For the text-containing cell, return its midpoint in [x, y] coordinate format. 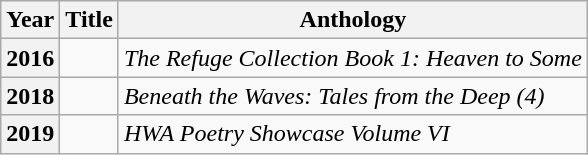
2016 [30, 58]
2019 [30, 134]
Title [90, 20]
HWA Poetry Showcase Volume VI [352, 134]
The Refuge Collection Book 1: Heaven to Some [352, 58]
Beneath the Waves: Tales from the Deep (4) [352, 96]
Year [30, 20]
2018 [30, 96]
Anthology [352, 20]
